Detect which cell encompasses the target text, then output its [x, y] center coordinate. 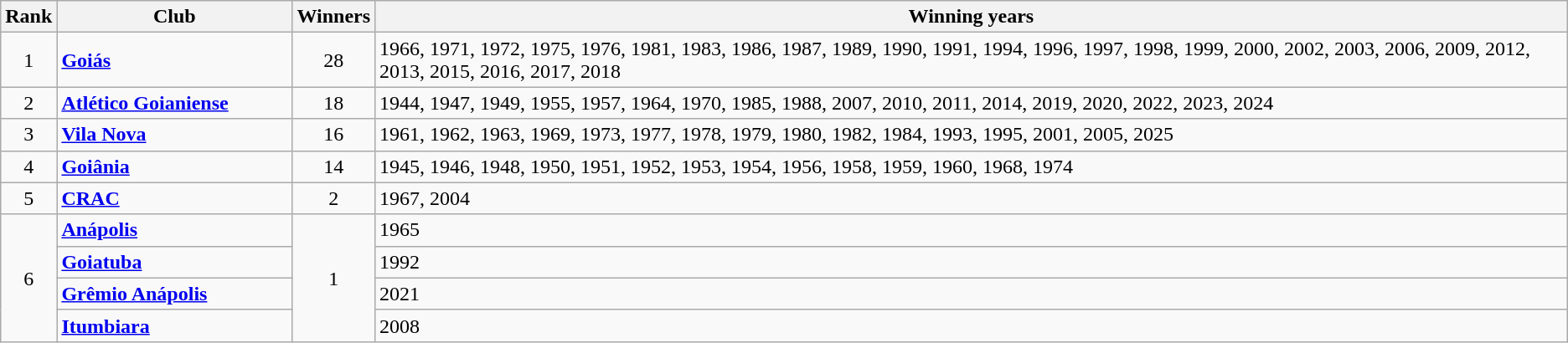
4 [28, 166]
1992 [972, 262]
14 [333, 166]
Goiânia [174, 166]
18 [333, 103]
1961, 1962, 1963, 1969, 1973, 1977, 1978, 1979, 1980, 1982, 1984, 1993, 1995, 2001, 2005, 2025 [972, 135]
Itumbiara [174, 325]
Atlético Goianiense [174, 103]
1965 [972, 230]
16 [333, 135]
Grêmio Anápolis [174, 294]
Rank [28, 17]
Vila Nova [174, 135]
Winning years [972, 17]
1944, 1947, 1949, 1955, 1957, 1964, 1970, 1985, 1988, 2007, 2010, 2011, 2014, 2019, 2020, 2022, 2023, 2024 [972, 103]
Anápolis [174, 230]
Winners [333, 17]
CRAC [174, 198]
Goiás [174, 60]
5 [28, 198]
28 [333, 60]
Goiatuba [174, 262]
1945, 1946, 1948, 1950, 1951, 1952, 1953, 1954, 1956, 1958, 1959, 1960, 1968, 1974 [972, 166]
2021 [972, 294]
6 [28, 278]
1967, 2004 [972, 198]
Club [174, 17]
3 [28, 135]
2008 [972, 325]
